Extract the (x, y) coordinate from the center of the cell holding the provided text.  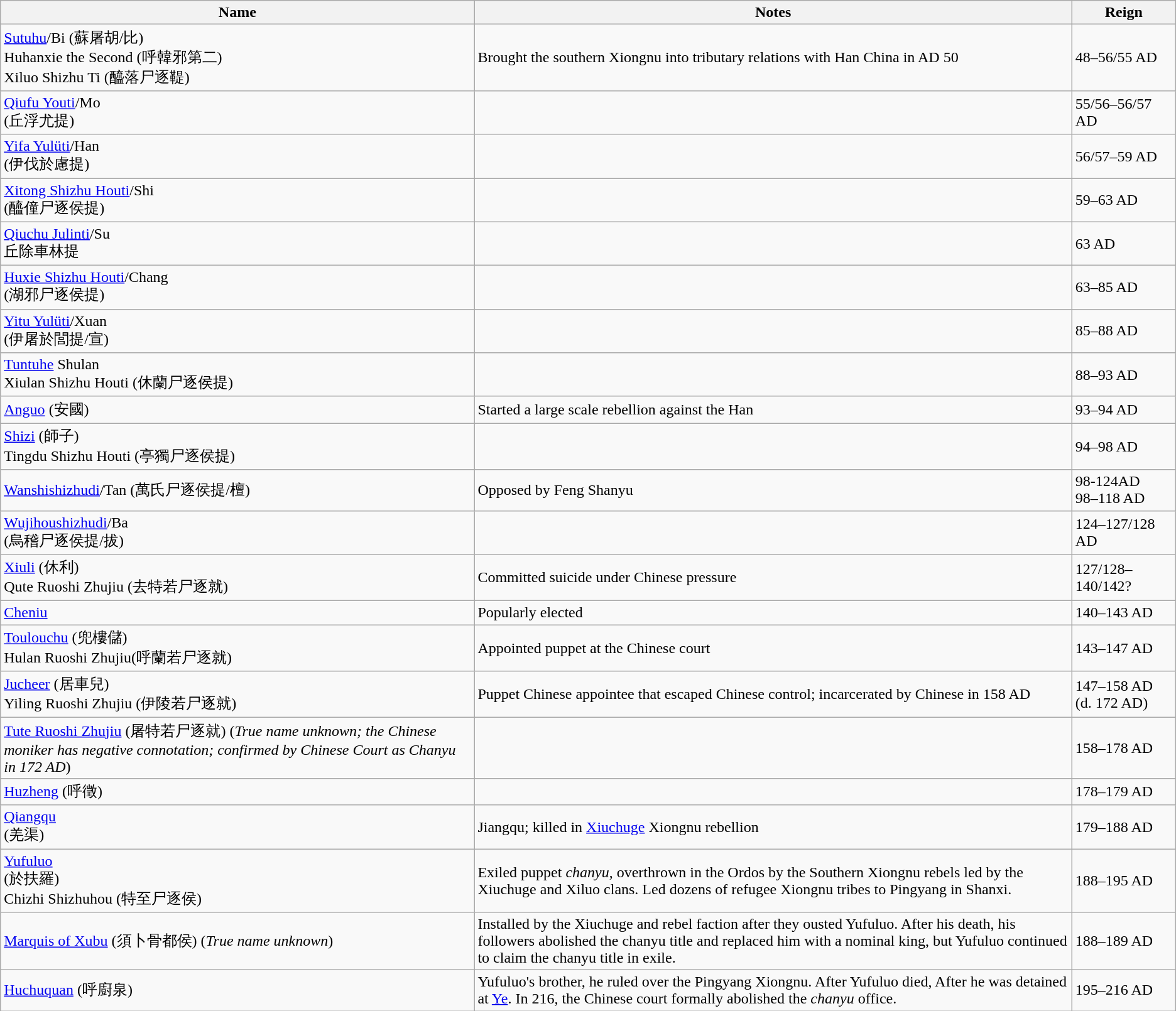
Marquis of Xubu (須卜骨都侯) (True name unknown) (237, 941)
Anguo (安國) (237, 409)
Shizi (師子)Tingdu Shizhu Houti (亭獨尸逐侯提) (237, 446)
Xiuli (休利)Qute Ruoshi Zhujiu (去特若尸逐就) (237, 578)
Brought the southern Xiongnu into tributary relations with Han China in AD 50 (773, 58)
Wanshishizhudi/Tan (萬氏尸逐侯提/檀) (237, 490)
147–158 AD (d. 172 AD) (1123, 695)
143–147 AD (1123, 648)
88–93 AD (1123, 375)
Huzheng (呼徵) (237, 791)
Wujihoushizhudi/Ba(烏稽尸逐侯提/拔) (237, 533)
Xitong Shizhu Houti/Shi(醯僮尸逐侯提) (237, 200)
56/57–59 AD (1123, 156)
63–85 AD (1123, 288)
Appointed puppet at the Chinese court (773, 648)
Cheniu (237, 613)
Qiangqu(羌渠) (237, 827)
Qiuchu Julinti/Su 丘除車林提 (237, 244)
Jiangqu; killed in Xiuchuge Xiongnu rebellion (773, 827)
Committed suicide under Chinese pressure (773, 578)
140–143 AD (1123, 613)
Jucheer (居車兒)Yiling Ruoshi Zhujiu (伊陵若尸逐就) (237, 695)
Yufuluo(於扶羅)Chizhi Shizhuhou (特至尸逐侯) (237, 880)
48–56/55 AD (1123, 58)
Huxie Shizhu Houti/Chang(湖邪尸逐侯提) (237, 288)
Yitu Yulüti/Xuan(伊屠於閭提/宣) (237, 331)
124–127/128 AD (1123, 533)
93–94 AD (1123, 409)
188–195 AD (1123, 880)
Huchuquan (呼廚泉) (237, 991)
Qiufu Youti/Mo(丘浮尤提) (237, 112)
Notes (773, 13)
63 AD (1123, 244)
Reign (1123, 13)
158–178 AD (1123, 749)
195–216 AD (1123, 991)
94–98 AD (1123, 446)
Popularly elected (773, 613)
Sutuhu/Bi (蘇屠胡/比)Huhanxie the Second (呼韓邪第二)Xiluo Shizhu Ti (醯落尸逐鞮) (237, 58)
Puppet Chinese appointee that escaped Chinese control; incarcerated by Chinese in 158 AD (773, 695)
188–189 AD (1123, 941)
59–63 AD (1123, 200)
55/56–56/57 AD (1123, 112)
Yifa Yulüti/Han(伊伐於慮提) (237, 156)
85–88 AD (1123, 331)
179–188 AD (1123, 827)
Opposed by Feng Shanyu (773, 490)
Tute Ruoshi Zhujiu (屠特若尸逐就) (True name unknown; the Chinese moniker has negative connotation; confirmed by Chinese Court as Chanyu in 172 AD) (237, 749)
Toulouchu (兜樓儲)Hulan Ruoshi Zhujiu(呼蘭若尸逐就) (237, 648)
Name (237, 13)
98-124AD 98–118 AD (1123, 490)
127/128–140/142? (1123, 578)
Tuntuhe ShulanXiulan Shizhu Houti (休蘭尸逐侯提) (237, 375)
Started a large scale rebellion against the Han (773, 409)
178–179 AD (1123, 791)
